Return [X, Y] of the center of cell containing provided text 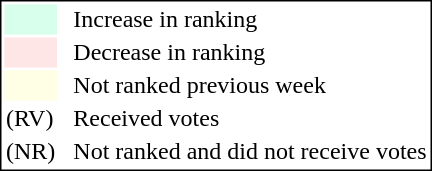
Increase in ranking [250, 19]
(RV) [30, 119]
Not ranked and did not receive votes [250, 151]
Received votes [250, 119]
(NR) [30, 151]
Not ranked previous week [250, 85]
Decrease in ranking [250, 53]
